Search for the cell housing the specified text and yield its [x, y] center coordinate. 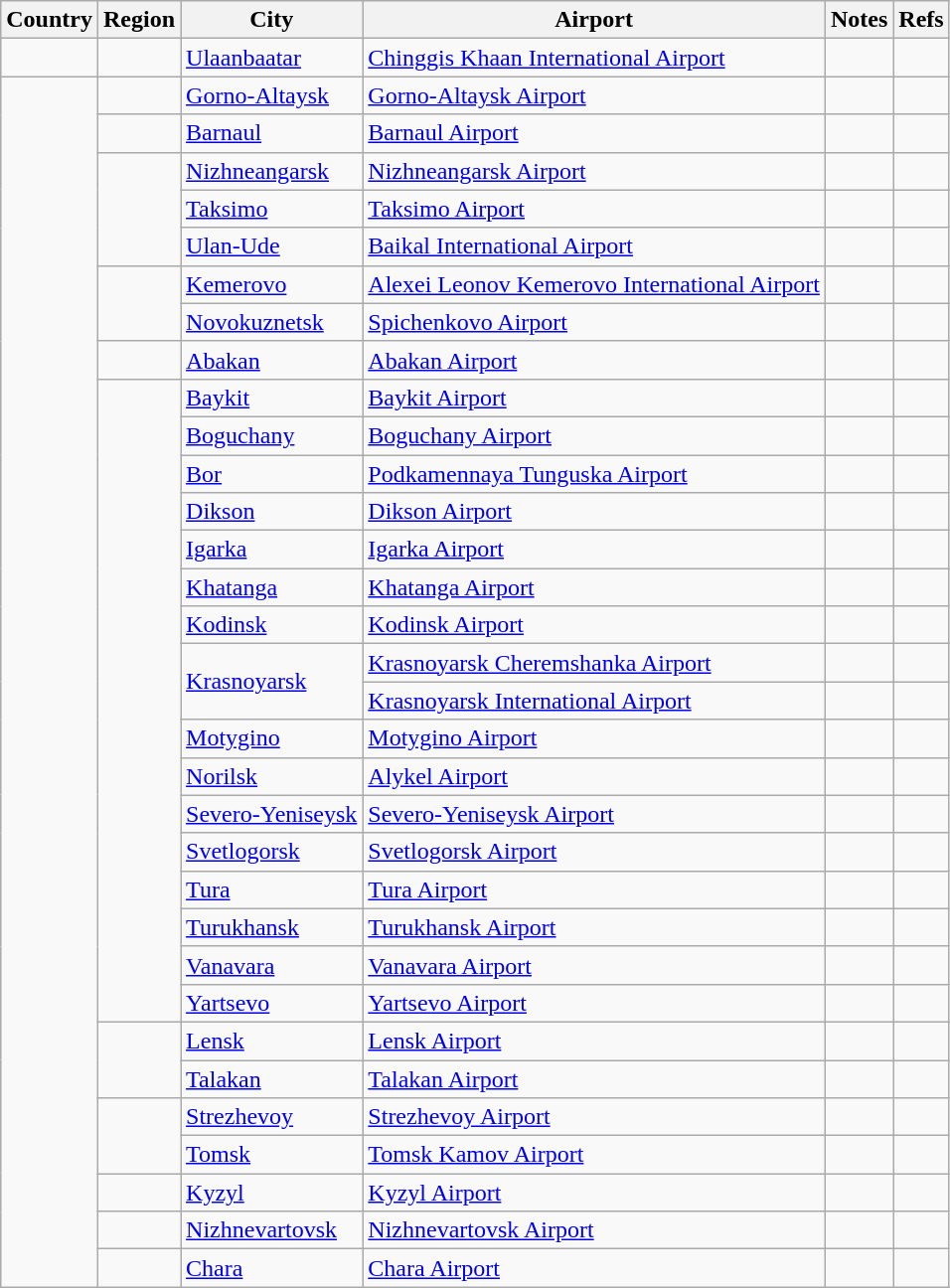
Gorno-Altaysk [272, 95]
Barnaul Airport [594, 133]
Vanavara Airport [594, 965]
Ulaanbaatar [272, 58]
Krasnoyarsk International Airport [594, 701]
Country [50, 20]
Region [139, 20]
Kyzyl [272, 1193]
Dikson [272, 512]
Khatanga Airport [594, 587]
Talakan [272, 1078]
Nizhnevartovsk [272, 1230]
Igarka [272, 550]
Krasnoyarsk Cheremshanka Airport [594, 663]
Yartsevo [272, 1003]
Tomsk Kamov Airport [594, 1155]
Airport [594, 20]
Vanavara [272, 965]
Talakan Airport [594, 1078]
Tura Airport [594, 889]
Svetlogorsk Airport [594, 852]
Svetlogorsk [272, 852]
Strezhevoy Airport [594, 1117]
Refs [921, 20]
Turukhansk Airport [594, 927]
City [272, 20]
Bor [272, 474]
Baykit [272, 398]
Kodinsk [272, 625]
Severo-Yeniseysk [272, 814]
Kodinsk Airport [594, 625]
Tura [272, 889]
Nizhneangarsk Airport [594, 171]
Baikal International Airport [594, 246]
Chara [272, 1268]
Barnaul [272, 133]
Notes [859, 20]
Igarka Airport [594, 550]
Khatanga [272, 587]
Chinggis Khaan International Airport [594, 58]
Nizhnevartovsk Airport [594, 1230]
Spichenkovo Airport [594, 322]
Novokuznetsk [272, 322]
Boguchany Airport [594, 435]
Turukhansk [272, 927]
Baykit Airport [594, 398]
Kemerovo [272, 284]
Yartsevo Airport [594, 1003]
Alexei Leonov Kemerovo International Airport [594, 284]
Taksimo Airport [594, 209]
Dikson Airport [594, 512]
Nizhneangarsk [272, 171]
Lensk Airport [594, 1041]
Lensk [272, 1041]
Kyzyl Airport [594, 1193]
Norilsk [272, 776]
Podkamennaya Tunguska Airport [594, 474]
Motygino [272, 738]
Ulan-Ude [272, 246]
Abakan [272, 360]
Alykel Airport [594, 776]
Abakan Airport [594, 360]
Taksimo [272, 209]
Severo-Yeniseysk Airport [594, 814]
Chara Airport [594, 1268]
Boguchany [272, 435]
Strezhevoy [272, 1117]
Tomsk [272, 1155]
Krasnoyarsk [272, 682]
Gorno-Altaysk Airport [594, 95]
Motygino Airport [594, 738]
